From the cell containing the given text, extract its center point as (x, y) coordinate. 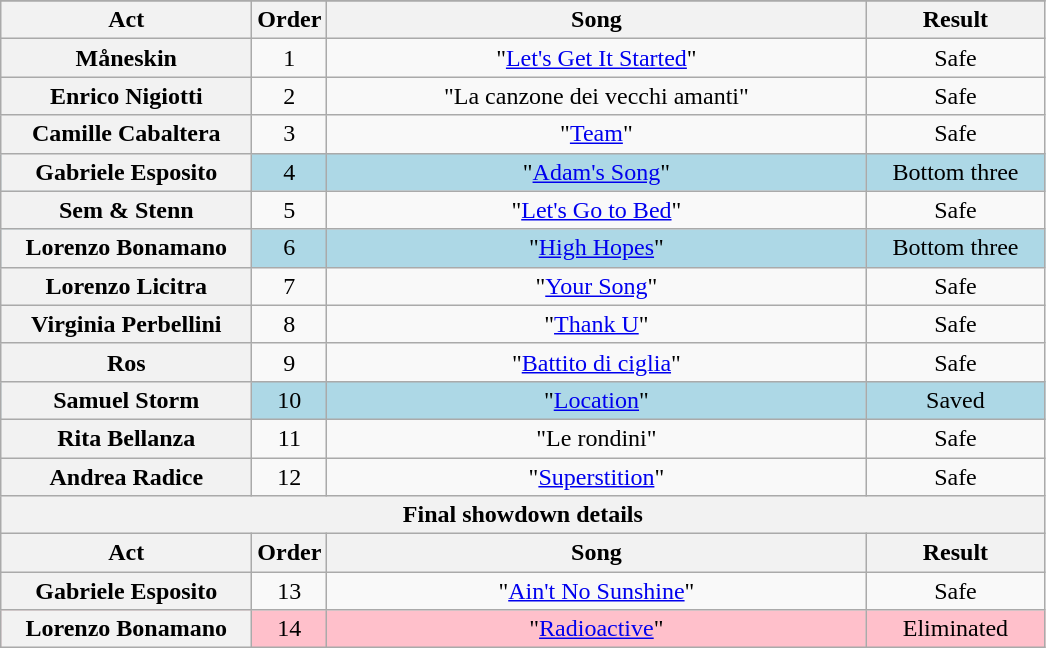
"Let's Go to Bed" (596, 210)
Lorenzo Licitra (126, 286)
"Adam's Song" (596, 172)
Eliminated (956, 629)
10 (290, 400)
11 (290, 438)
"Radioactive" (596, 629)
Final showdown details (523, 515)
2 (290, 96)
Måneskin (126, 58)
"High Hopes" (596, 248)
Camille Cabaltera (126, 134)
"Thank U" (596, 324)
"Location" (596, 400)
Ros (126, 362)
"Your Song" (596, 286)
"Let's Get It Started" (596, 58)
"Le rondini" (596, 438)
3 (290, 134)
4 (290, 172)
7 (290, 286)
14 (290, 629)
Samuel Storm (126, 400)
6 (290, 248)
Saved (956, 400)
5 (290, 210)
"Superstition" (596, 477)
12 (290, 477)
Enrico Nigiotti (126, 96)
8 (290, 324)
"Ain't No Sunshine" (596, 591)
Sem & Stenn (126, 210)
Andrea Radice (126, 477)
Rita Bellanza (126, 438)
9 (290, 362)
"Battito di ciglia" (596, 362)
"Team" (596, 134)
Virginia Perbellini (126, 324)
"La canzone dei vecchi amanti" (596, 96)
13 (290, 591)
1 (290, 58)
